Provide the [x, y] coordinate of the cell's center where the given text is located.  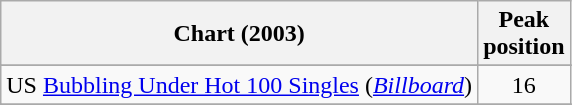
US Bubbling Under Hot 100 Singles (Billboard) [240, 85]
Peakposition [524, 34]
Chart (2003) [240, 34]
16 [524, 85]
